Detect which cell encompasses the target text, then output its (x, y) center coordinate. 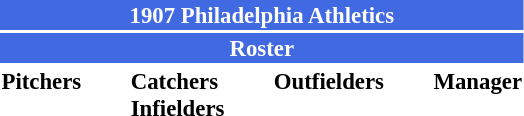
1907 Philadelphia Athletics (262, 15)
Roster (262, 48)
